Scan for the cell matching the given text and deliver its [X, Y] coordinate at center. 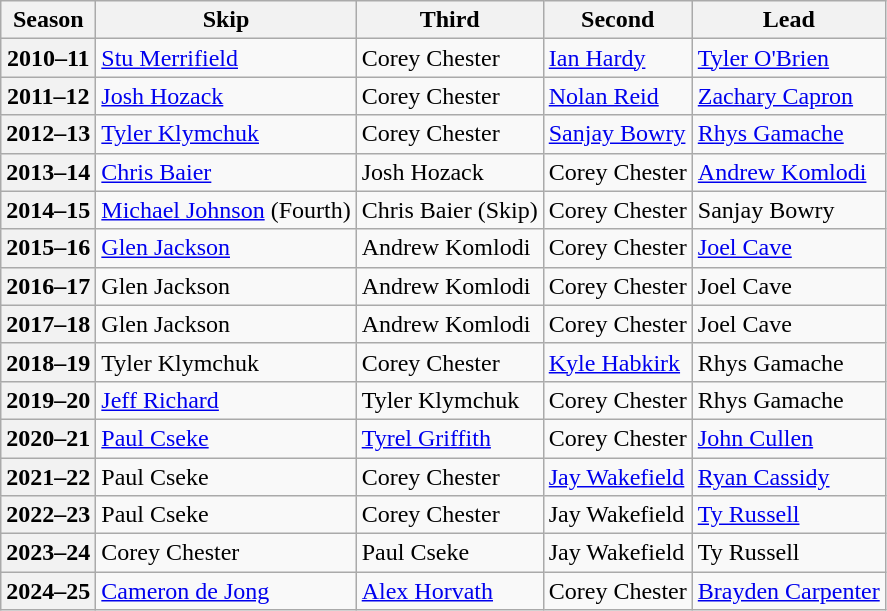
Kyle Habkirk [618, 362]
2021–22 [48, 477]
2020–21 [48, 438]
Chris Baier (Skip) [450, 210]
2013–14 [48, 172]
2015–16 [48, 248]
2019–20 [48, 400]
Lead [788, 20]
Ian Hardy [618, 58]
2010–11 [48, 58]
Brayden Carpenter [788, 591]
Chris Baier [226, 172]
2016–17 [48, 286]
Jeff Richard [226, 400]
Alex Horvath [450, 591]
Second [618, 20]
2012–13 [48, 134]
Season [48, 20]
Tyrel Griffith [450, 438]
Michael Johnson (Fourth) [226, 210]
Nolan Reid [618, 96]
Zachary Capron [788, 96]
Stu Merrifield [226, 58]
Ryan Cassidy [788, 477]
Cameron de Jong [226, 591]
2023–24 [48, 553]
Third [450, 20]
2018–19 [48, 362]
2017–18 [48, 324]
2024–25 [48, 591]
2014–15 [48, 210]
Tyler O'Brien [788, 58]
John Cullen [788, 438]
Skip [226, 20]
2011–12 [48, 96]
2022–23 [48, 515]
